Identify which cell holds the provided text, then report its (x, y) central coordinate. 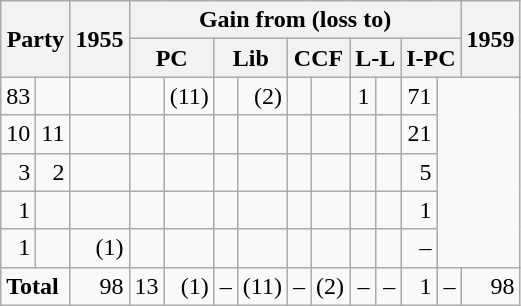
71 (419, 96)
21 (419, 134)
1959 (490, 39)
CCF (318, 58)
Party (36, 39)
10 (18, 134)
5 (419, 172)
L-L (376, 58)
Lib (250, 58)
11 (53, 134)
13 (146, 286)
Gain from (loss to) (295, 20)
83 (18, 96)
1955 (100, 39)
3 (18, 172)
PC (172, 58)
Total (36, 286)
I-PC (431, 58)
2 (53, 172)
